Identify which cell holds the provided text, then report its [x, y] central coordinate. 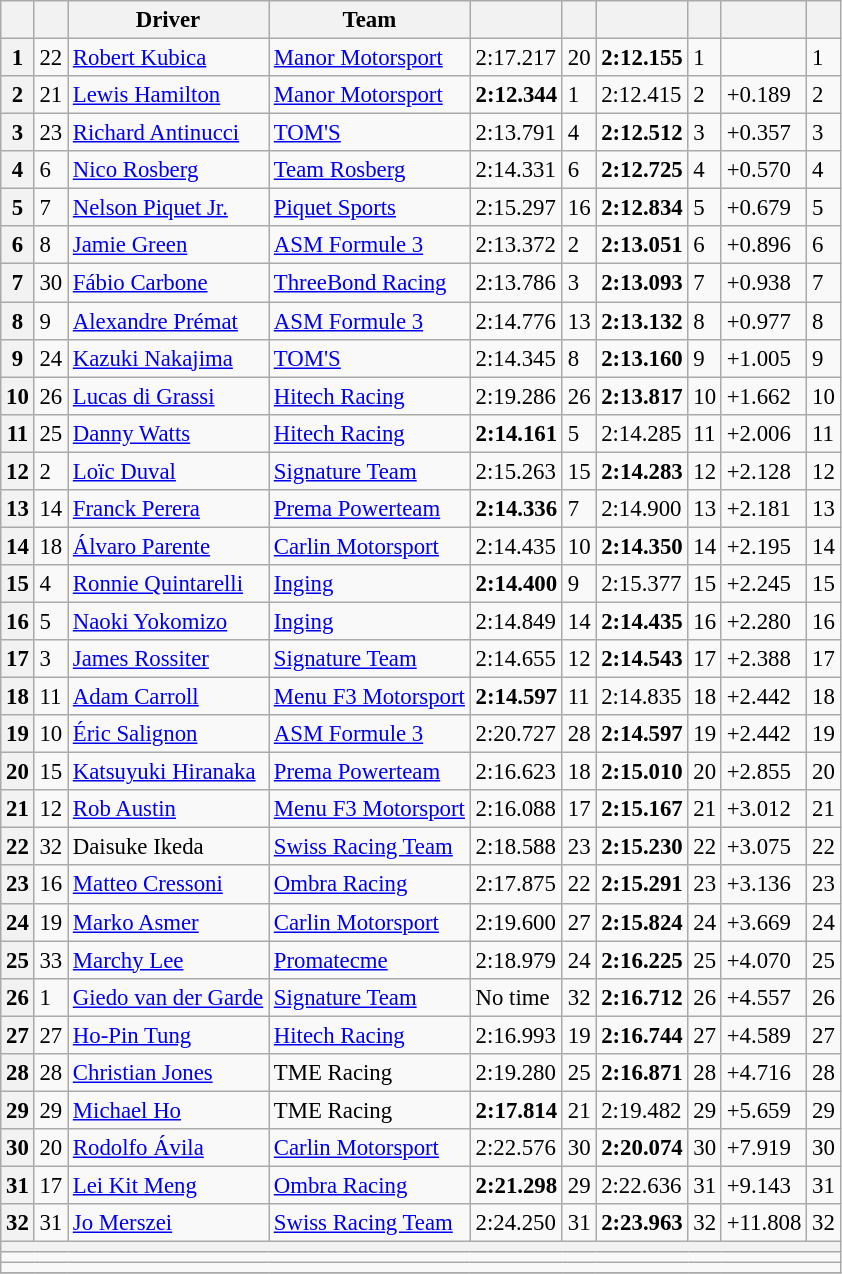
+9.143 [764, 1185]
2:14.345 [516, 358]
+2.195 [764, 546]
+0.977 [764, 321]
2:17.875 [516, 885]
Lei Kit Meng [168, 1185]
2:14.655 [516, 659]
2:14.161 [516, 433]
Giedo van der Garde [168, 997]
Matteo Cressoni [168, 885]
Éric Salignon [168, 734]
Richard Antinucci [168, 133]
No time [516, 997]
2:22.576 [516, 1148]
Franck Perera [168, 509]
2:18.588 [516, 847]
2:15.010 [642, 772]
2:16.712 [642, 997]
Lucas di Grassi [168, 396]
Rodolfo Ávila [168, 1148]
Driver [168, 20]
2:20.074 [642, 1148]
Daisuke Ikeda [168, 847]
+0.938 [764, 283]
2:14.400 [516, 584]
Piquet Sports [369, 208]
James Rossiter [168, 659]
Adam Carroll [168, 697]
+2.128 [764, 471]
Lewis Hamilton [168, 95]
2:18.979 [516, 960]
2:19.482 [642, 1110]
Alexandre Prémat [168, 321]
2:14.543 [642, 659]
Álvaro Parente [168, 546]
+4.070 [764, 960]
2:15.377 [642, 584]
2:23.963 [642, 1223]
2:16.993 [516, 1035]
+4.557 [764, 997]
2:13.817 [642, 396]
+0.896 [764, 245]
+4.589 [764, 1035]
2:17.217 [516, 58]
2:13.051 [642, 245]
Team Rosberg [369, 170]
2:14.776 [516, 321]
+1.662 [764, 396]
ThreeBond Racing [369, 283]
2:14.835 [642, 697]
2:13.093 [642, 283]
2:14.285 [642, 433]
Ho-Pin Tung [168, 1035]
+2.855 [764, 772]
+2.181 [764, 509]
Kazuki Nakajima [168, 358]
2:16.225 [642, 960]
Michael Ho [168, 1110]
Fábio Carbone [168, 283]
2:16.623 [516, 772]
Loïc Duval [168, 471]
2:24.250 [516, 1223]
Marchy Lee [168, 960]
2:19.280 [516, 1073]
Katsuyuki Hiranaka [168, 772]
2:12.834 [642, 208]
2:14.350 [642, 546]
+3.136 [764, 885]
+0.189 [764, 95]
2:22.636 [642, 1185]
+11.808 [764, 1223]
Marko Asmer [168, 922]
2:15.291 [642, 885]
+0.570 [764, 170]
+2.388 [764, 659]
Naoki Yokomizo [168, 621]
2:12.512 [642, 133]
2:15.230 [642, 847]
Jo Merszei [168, 1223]
2:19.286 [516, 396]
Team [369, 20]
2:16.088 [516, 809]
2:13.160 [642, 358]
+2.006 [764, 433]
2:12.344 [516, 95]
2:14.283 [642, 471]
Ronnie Quintarelli [168, 584]
2:14.900 [642, 509]
+3.012 [764, 809]
Nelson Piquet Jr. [168, 208]
Jamie Green [168, 245]
Promatecme [369, 960]
2:12.155 [642, 58]
Nico Rosberg [168, 170]
Danny Watts [168, 433]
+3.075 [764, 847]
2:12.725 [642, 170]
Robert Kubica [168, 58]
2:15.297 [516, 208]
+0.679 [764, 208]
2:13.791 [516, 133]
2:15.167 [642, 809]
+7.919 [764, 1148]
2:14.849 [516, 621]
Christian Jones [168, 1073]
2:14.336 [516, 509]
2:16.871 [642, 1073]
2:16.744 [642, 1035]
+5.659 [764, 1110]
+2.245 [764, 584]
2:21.298 [516, 1185]
2:15.824 [642, 922]
2:13.786 [516, 283]
+0.357 [764, 133]
2:13.372 [516, 245]
Rob Austin [168, 809]
2:12.415 [642, 95]
2:14.331 [516, 170]
+3.669 [764, 922]
2:20.727 [516, 734]
2:15.263 [516, 471]
+4.716 [764, 1073]
+2.280 [764, 621]
2:13.132 [642, 321]
33 [50, 960]
2:19.600 [516, 922]
+1.005 [764, 358]
2:17.814 [516, 1110]
